Identify which cell holds the provided text, then report its [x, y] central coordinate. 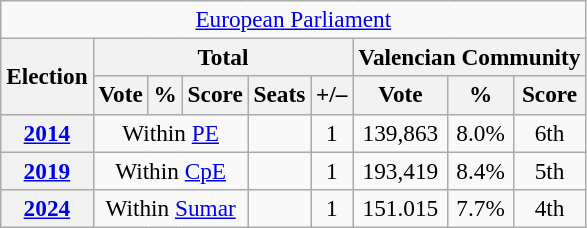
2024 [47, 208]
193,419 [400, 170]
Valencian Community [470, 57]
8.4% [480, 170]
2019 [47, 170]
5th [550, 170]
7.7% [480, 208]
European Parliament [294, 19]
4th [550, 208]
Total [223, 57]
8.0% [480, 133]
Seats [280, 95]
Within Sumar [170, 208]
151.015 [400, 208]
Within CpE [170, 170]
Election [47, 76]
139,863 [400, 133]
6th [550, 133]
2014 [47, 133]
+/– [332, 95]
Within PE [170, 133]
